Capture the cell that displays the provided text and extract its (X, Y) central coordinate. 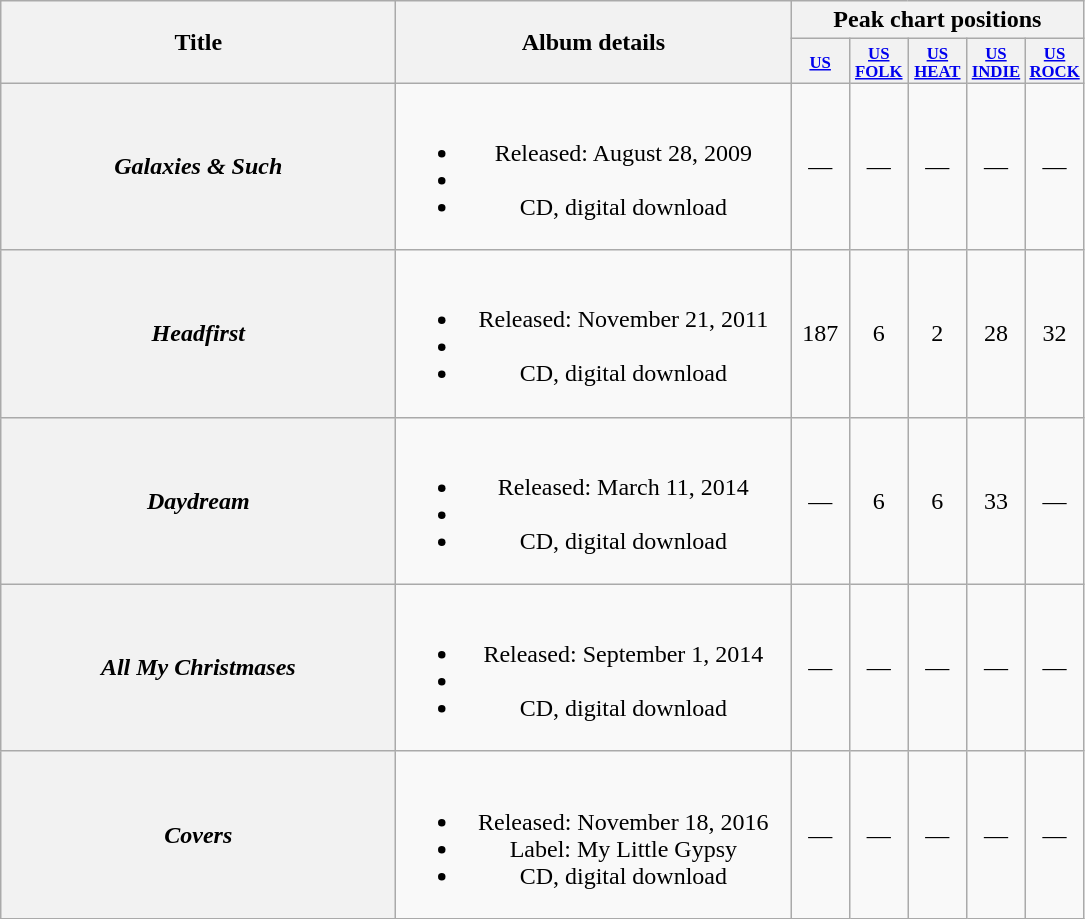
Released: November 18, 2016Label: My Little GypsyCD, digital download (594, 834)
Daydream (198, 500)
USHEAT (938, 61)
2 (938, 334)
Released: November 21, 2011CD, digital download (594, 334)
28 (996, 334)
Headfirst (198, 334)
USINDIE (996, 61)
Covers (198, 834)
USFOLK (878, 61)
187 (820, 334)
Released: March 11, 2014CD, digital download (594, 500)
Peak chart positions (938, 20)
All My Christmases (198, 668)
Title (198, 42)
US (820, 61)
Released: August 28, 2009CD, digital download (594, 166)
Galaxies & Such (198, 166)
USROCK (1054, 61)
Album details (594, 42)
Released: September 1, 2014CD, digital download (594, 668)
33 (996, 500)
32 (1054, 334)
